Return the [X, Y] coordinate for the center point of the cell that contains the specified text.  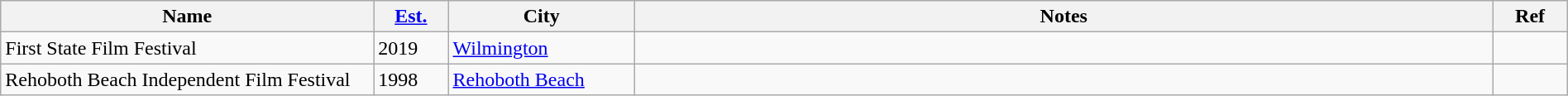
2019 [411, 48]
First State Film Festival [187, 48]
Rehoboth Beach Independent Film Festival [187, 79]
City [542, 17]
Name [187, 17]
Ref [1530, 17]
1998 [411, 79]
Wilmington [542, 48]
Est. [411, 17]
Notes [1064, 17]
Rehoboth Beach [542, 79]
